Pinpoint the cell where the given text exists, returning its (x, y) midpoint coordinate. 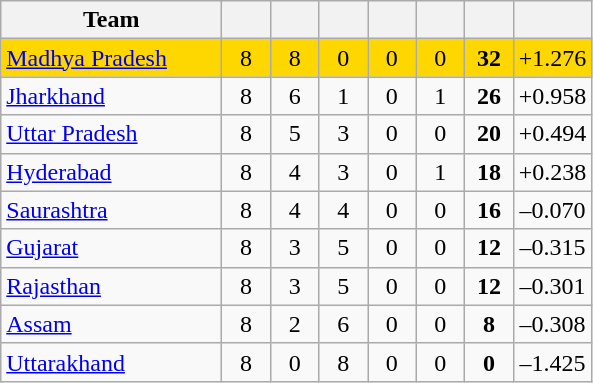
–1.425 (552, 362)
+1.276 (552, 58)
Assam (112, 324)
Madhya Pradesh (112, 58)
Jharkhand (112, 96)
20 (490, 134)
Team (112, 20)
–0.315 (552, 248)
+0.494 (552, 134)
+0.238 (552, 172)
32 (490, 58)
2 (294, 324)
Hyderabad (112, 172)
Uttarakhand (112, 362)
Rajasthan (112, 286)
–0.301 (552, 286)
Saurashtra (112, 210)
16 (490, 210)
+0.958 (552, 96)
Gujarat (112, 248)
–0.308 (552, 324)
26 (490, 96)
18 (490, 172)
–0.070 (552, 210)
Uttar Pradesh (112, 134)
